Provide the [x, y] coordinate of the cell's center where the given text is located.  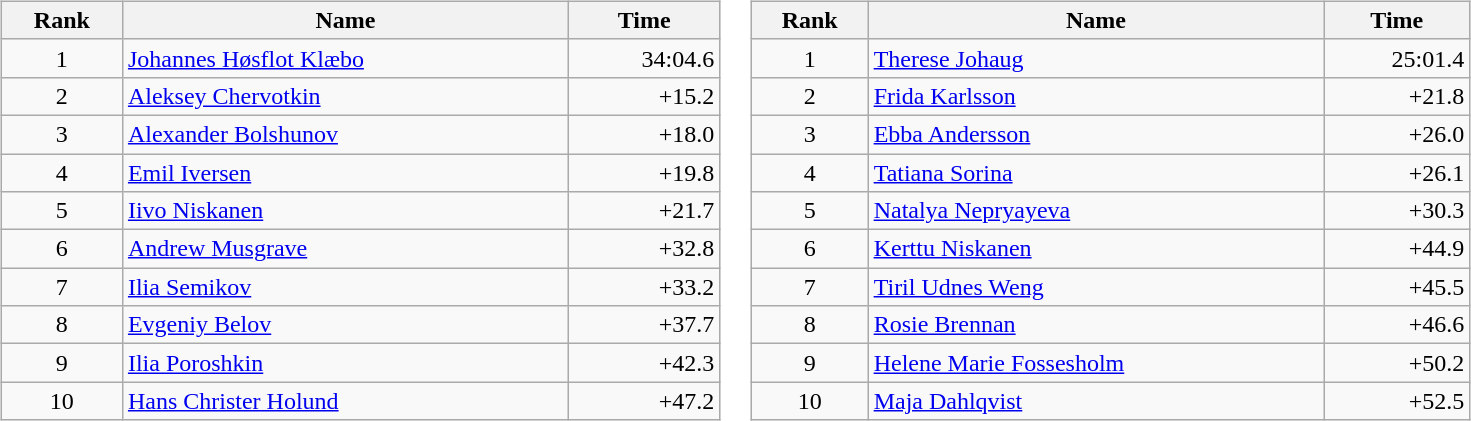
Kerttu Niskanen [1096, 249]
+18.0 [644, 134]
Andrew Musgrave [345, 249]
+21.7 [644, 211]
Aleksey Chervotkin [345, 96]
+45.5 [1397, 287]
+42.3 [644, 363]
+19.8 [644, 173]
+37.7 [644, 325]
+52.5 [1397, 401]
Ilia Semikov [345, 287]
+30.3 [1397, 211]
Hans Christer Holund [345, 401]
+15.2 [644, 96]
Johannes Høsflot Klæbo [345, 58]
+26.1 [1397, 173]
+26.0 [1397, 134]
+50.2 [1397, 363]
Tiril Udnes Weng [1096, 287]
Tatiana Sorina [1096, 173]
Emil Iversen [345, 173]
+47.2 [644, 401]
34:04.6 [644, 58]
Rosie Brennan [1096, 325]
+33.2 [644, 287]
Alexander Bolshunov [345, 134]
Maja Dahlqvist [1096, 401]
Natalya Nepryayeva [1096, 211]
Iivo Niskanen [345, 211]
Frida Karlsson [1096, 96]
+32.8 [644, 249]
Ilia Poroshkin [345, 363]
Therese Johaug [1096, 58]
Helene Marie Fossesholm [1096, 363]
+46.6 [1397, 325]
+21.8 [1397, 96]
Evgeniy Belov [345, 325]
Ebba Andersson [1096, 134]
25:01.4 [1397, 58]
+44.9 [1397, 249]
